Capture the cell that displays the provided text and extract its (X, Y) central coordinate. 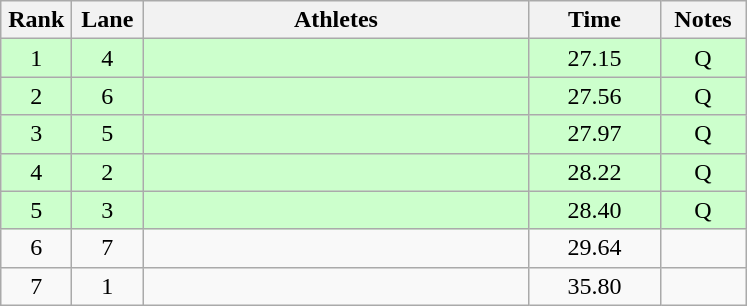
29.64 (594, 248)
27.97 (594, 134)
Notes (703, 20)
Time (594, 20)
Lane (108, 20)
Athletes (336, 20)
35.80 (594, 286)
27.15 (594, 58)
Rank (36, 20)
27.56 (594, 96)
28.22 (594, 172)
28.40 (594, 210)
